Search for the cell housing the specified text and yield its (X, Y) center coordinate. 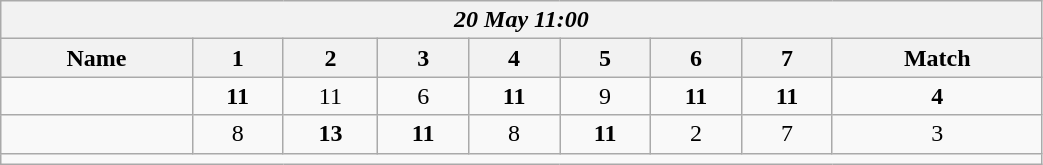
Match (937, 58)
Name (96, 58)
13 (330, 134)
5 (606, 58)
1 (238, 58)
20 May 11:00 (522, 20)
9 (606, 96)
